Capture the cell that displays the provided text and extract its (x, y) central coordinate. 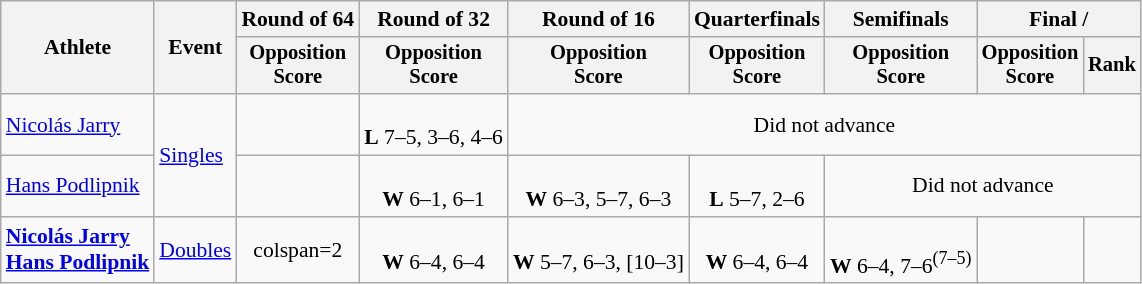
Rank (1112, 66)
W 6–4, 7–6(7–5) (901, 250)
L 7–5, 3–6, 4–6 (434, 124)
Round of 16 (598, 19)
colspan=2 (298, 250)
Hans Podlipnik (78, 186)
W 5–7, 6–3, [10–3] (598, 250)
Doubles (195, 250)
Quarterfinals (757, 19)
Athlete (78, 48)
L 5–7, 2–6 (757, 186)
Round of 32 (434, 19)
Nicolás Jarry (78, 124)
Final / (1059, 19)
Nicolás JarryHans Podlipnik (78, 250)
Semifinals (901, 19)
Singles (195, 155)
Event (195, 48)
W 6–1, 6–1 (434, 186)
Round of 64 (298, 19)
W 6–3, 5–7, 6–3 (598, 186)
